Output the (x, y) coordinate of the center of the cell containing the given text.  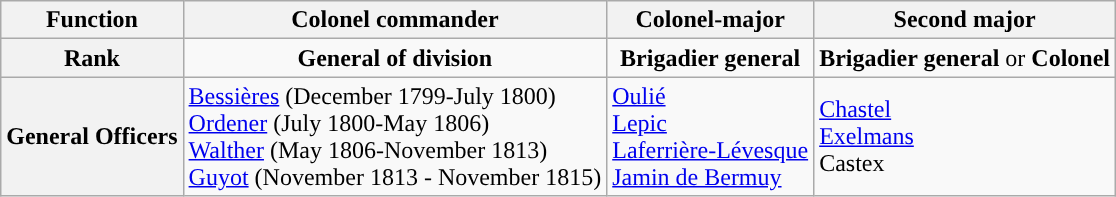
Colonel-major (710, 20)
Brigadier general (710, 58)
OuliéLepicLaferrière-LévesqueJamin de Bermuy (710, 136)
Rank (92, 58)
General of division (395, 58)
Second major (965, 20)
ChastelExelmansCastex (965, 136)
Function (92, 20)
General Officers (92, 136)
Colonel commander (395, 20)
Brigadier general or Colonel (965, 58)
Bessières (December 1799-July 1800)Ordener (July 1800-May 1806)Walther (May 1806-November 1813)Guyot (November 1813 - November 1815) (395, 136)
